Capture the cell that displays the provided text and extract its [x, y] central coordinate. 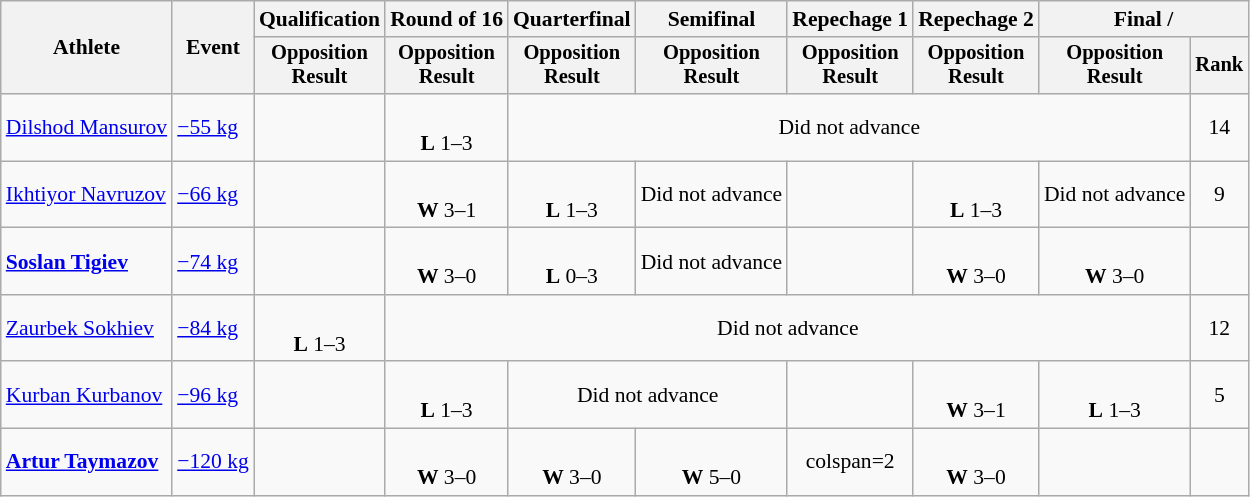
−84 kg [213, 328]
−96 kg [213, 396]
Repechage 1 [850, 19]
12 [1220, 328]
−74 kg [213, 262]
5 [1220, 396]
Semifinal [712, 19]
Ikhtiyor Navruzov [86, 194]
−55 kg [213, 128]
Final / [1144, 19]
Zaurbek Sokhiev [86, 328]
Dilshod Mansurov [86, 128]
Soslan Tigiev [86, 262]
−120 kg [213, 462]
Repechage 2 [976, 19]
Kurban Kurbanov [86, 396]
L 0–3 [572, 262]
−66 kg [213, 194]
Artur Taymazov [86, 462]
Rank [1220, 66]
Round of 16 [446, 19]
W 5–0 [712, 462]
Qualification [320, 19]
Event [213, 48]
14 [1220, 128]
Athlete [86, 48]
Quarterfinal [572, 19]
9 [1220, 194]
colspan=2 [850, 462]
